Identify which cell holds the provided text, then report its [X, Y] central coordinate. 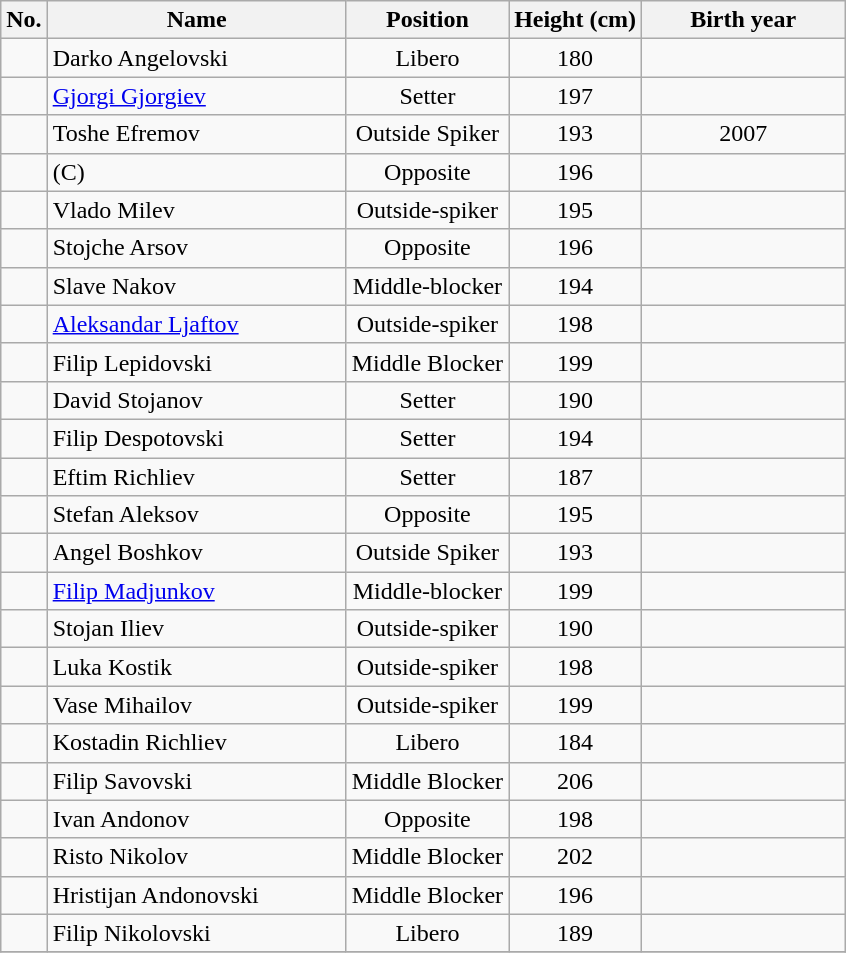
Filip Despotovski [196, 438]
Filip Nikolovski [196, 933]
No. [24, 20]
Name [196, 20]
Slave Nakov [196, 286]
197 [576, 96]
Angel Boshkov [196, 553]
184 [576, 743]
Toshe Efremov [196, 134]
Darko Angelovski [196, 58]
2007 [744, 134]
189 [576, 933]
Filip Savovski [196, 781]
Risto Nikolov [196, 857]
Aleksandar Ljaftov [196, 324]
Eftim Richliev [196, 477]
Gjorgi Gjorgiev [196, 96]
Filip Lepidovski [196, 362]
Kostadin Richliev [196, 743]
Vlado Milev [196, 210]
Stojan Iliev [196, 629]
(C) [196, 172]
Vase Mihailov [196, 705]
Hristijan Andonovski [196, 895]
Ivan Andonov [196, 819]
202 [576, 857]
Stojche Arsov [196, 248]
Height (cm) [576, 20]
180 [576, 58]
Filip Madjunkov [196, 591]
187 [576, 477]
Birth year [744, 20]
Stefan Aleksov [196, 515]
Position [427, 20]
Luka Kostik [196, 667]
David Stojanov [196, 400]
206 [576, 781]
